Return the [x, y] coordinate for the center point of the cell that contains the specified text.  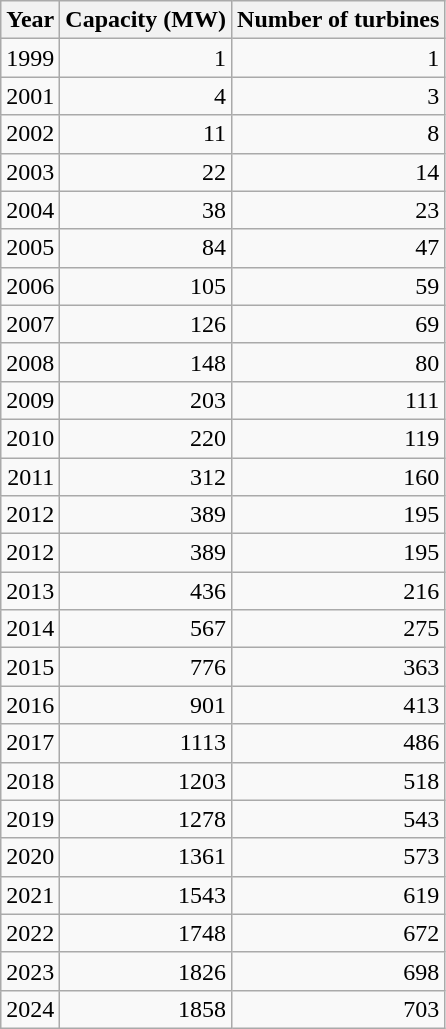
80 [338, 362]
84 [146, 248]
2004 [30, 210]
776 [146, 667]
2002 [30, 134]
2015 [30, 667]
1826 [146, 971]
1361 [146, 857]
148 [146, 362]
2011 [30, 477]
698 [338, 971]
69 [338, 324]
22 [146, 172]
111 [338, 400]
901 [146, 705]
2017 [30, 743]
2022 [30, 933]
2023 [30, 971]
2013 [30, 591]
1999 [30, 58]
2021 [30, 895]
11 [146, 134]
2009 [30, 400]
2001 [30, 96]
2005 [30, 248]
14 [338, 172]
363 [338, 667]
4 [146, 96]
573 [338, 857]
703 [338, 1009]
486 [338, 743]
203 [146, 400]
119 [338, 438]
Capacity (MW) [146, 20]
2016 [30, 705]
23 [338, 210]
2024 [30, 1009]
2007 [30, 324]
1113 [146, 743]
1278 [146, 819]
216 [338, 591]
105 [146, 286]
8 [338, 134]
619 [338, 895]
2003 [30, 172]
518 [338, 781]
567 [146, 629]
59 [338, 286]
1203 [146, 781]
436 [146, 591]
Year [30, 20]
1858 [146, 1009]
2008 [30, 362]
2006 [30, 286]
2019 [30, 819]
312 [146, 477]
3 [338, 96]
275 [338, 629]
2020 [30, 857]
38 [146, 210]
672 [338, 933]
220 [146, 438]
2014 [30, 629]
1748 [146, 933]
Number of turbines [338, 20]
126 [146, 324]
413 [338, 705]
2018 [30, 781]
543 [338, 819]
47 [338, 248]
160 [338, 477]
1543 [146, 895]
2010 [30, 438]
